Provide the (X, Y) coordinate of the cell's center where the given text is located.  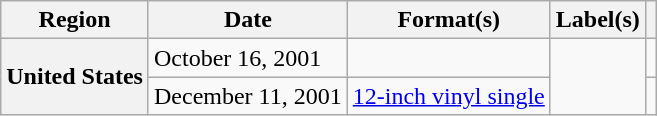
Format(s) (448, 20)
October 16, 2001 (248, 58)
United States (75, 77)
12-inch vinyl single (448, 96)
Region (75, 20)
Label(s) (598, 20)
Date (248, 20)
December 11, 2001 (248, 96)
